Locate the cell with the specified text and output its (X, Y) center coordinate. 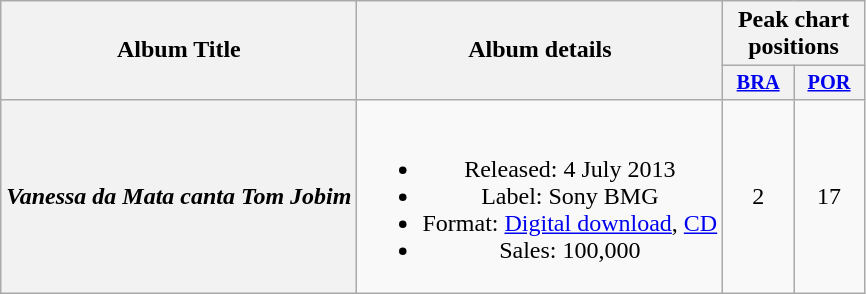
POR (830, 83)
17 (830, 196)
BRA (758, 83)
Album details (540, 50)
Peak chart positions (794, 34)
Vanessa da Mata canta Tom Jobim (179, 196)
2 (758, 196)
Released: 4 July 2013Label: Sony BMGFormat: Digital download, CDSales: 100,000 (540, 196)
Album Title (179, 50)
